Provide the [x, y] coordinate of the cell's center where the given text is located.  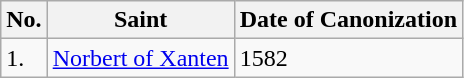
1. [24, 58]
No. [24, 20]
1582 [348, 58]
Saint [140, 20]
Date of Canonization [348, 20]
Norbert of Xanten [140, 58]
